Output the [x, y] coordinate of the center of the cell containing the given text.  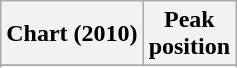
Peak position [189, 34]
Chart (2010) [72, 34]
